Return [X, Y] of the center of cell containing provided text 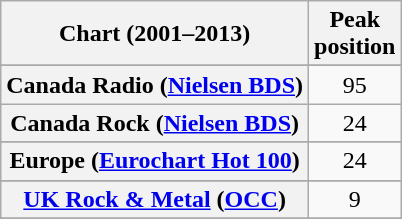
Canada Radio (Nielsen BDS) [155, 85]
9 [355, 199]
95 [355, 85]
Canada Rock (Nielsen BDS) [155, 123]
Chart (2001–2013) [155, 34]
Europe (Eurochart Hot 100) [155, 161]
UK Rock & Metal (OCC) [155, 199]
Peakposition [355, 34]
